For the text-containing cell, return its midpoint in (X, Y) coordinate format. 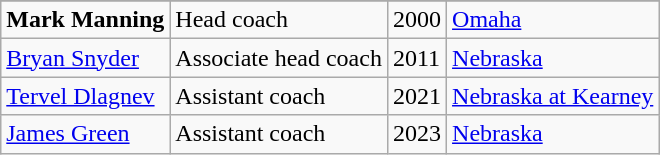
James Green (86, 134)
2011 (416, 58)
Tervel Dlagnev (86, 96)
Associate head coach (279, 58)
Bryan Snyder (86, 58)
2000 (416, 20)
2023 (416, 134)
Nebraska at Kearney (553, 96)
Omaha (553, 20)
2021 (416, 96)
Head coach (279, 20)
Mark Manning (86, 20)
